Identify which cell holds the provided text, then report its [X, Y] central coordinate. 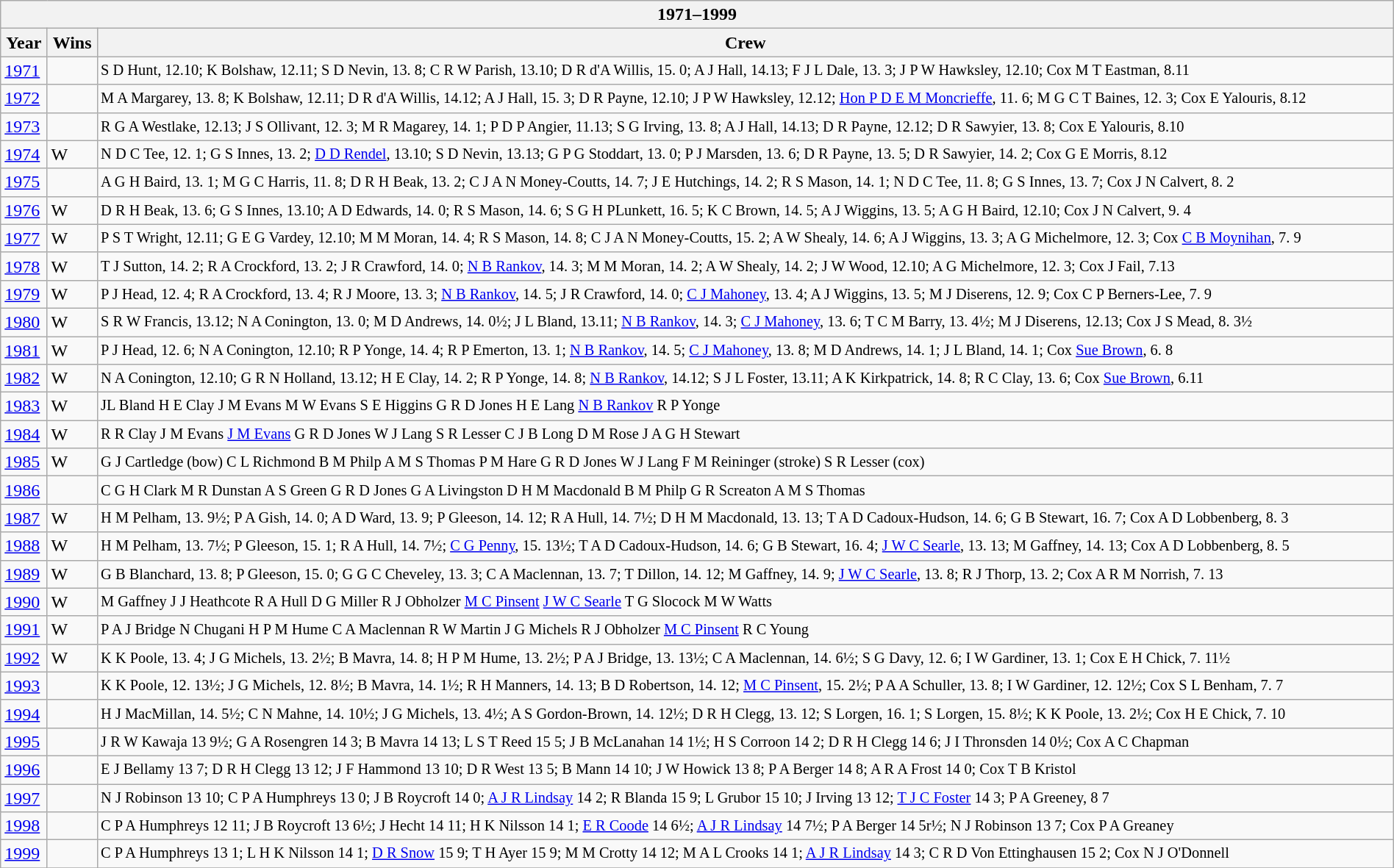
1991 [24, 630]
1996 [24, 770]
1992 [24, 658]
1984 [24, 434]
1993 [24, 686]
1990 [24, 602]
1986 [24, 490]
1987 [24, 518]
1995 [24, 742]
R R Clay J M Evans J M Evans G R D Jones W J Lang S R Lesser C J B Long D M Rose J A G H Stewart [746, 434]
1975 [24, 182]
1985 [24, 462]
JL Bland H E Clay J M Evans M W Evans S E Higgins G R D Jones H E Lang N B Rankov R P Yonge [746, 406]
1976 [24, 210]
1972 [24, 98]
1999 [24, 854]
1979 [24, 294]
Crew [746, 43]
C G H Clark M R Dunstan A S Green G R D Jones G A Livingston D H M Macdonald B M Philp G R Screaton A M S Thomas [746, 490]
1981 [24, 351]
1988 [24, 546]
1971–1999 [697, 15]
G J Cartledge (bow) C L Richmond B M Philp A M S Thomas P M Hare G R D Jones W J Lang F M Reininger (stroke) S R Lesser (cox) [746, 462]
1997 [24, 797]
M Gaffney J J Heathcote R A Hull D G Miller R J Obholzer M C Pinsent J W C Searle T G Slocock M W Watts [746, 602]
1980 [24, 322]
P A J Bridge N Chugani H P M Hume C A Maclennan R W Martin J G Michels R J Obholzer M C Pinsent R C Young [746, 630]
1977 [24, 238]
1974 [24, 154]
1971 [24, 71]
1973 [24, 126]
1994 [24, 714]
Year [24, 43]
1978 [24, 266]
1989 [24, 574]
1982 [24, 379]
Wins [72, 43]
1998 [24, 826]
1983 [24, 406]
